Return the [x, y] coordinate for the center point of the cell that contains the specified text.  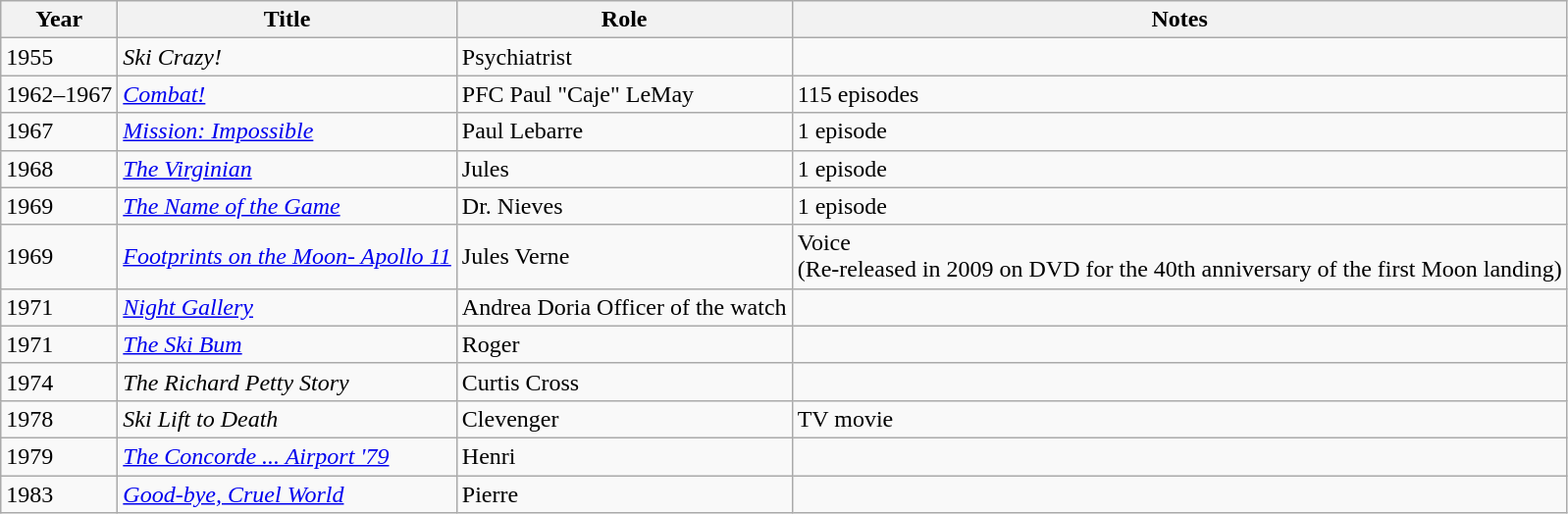
115 episodes [1179, 94]
Jules Verne [624, 257]
1967 [59, 131]
The Concorde ... Airport '79 [287, 456]
Ski Lift to Death [287, 419]
The Ski Bum [287, 344]
1955 [59, 57]
Clevenger [624, 419]
Jules [624, 169]
1974 [59, 382]
Year [59, 20]
Ski Crazy! [287, 57]
Curtis Cross [624, 382]
Mission: Impossible [287, 131]
Good-bye, Cruel World [287, 493]
1962–1967 [59, 94]
Voice(Re-released in 2009 on DVD for the 40th anniversary of the first Moon landing) [1179, 257]
TV movie [1179, 419]
Night Gallery [287, 307]
Title [287, 20]
Roger [624, 344]
Henri [624, 456]
Paul Lebarre [624, 131]
Psychiatrist [624, 57]
1978 [59, 419]
Dr. Nieves [624, 206]
Combat! [287, 94]
Andrea Doria Officer of the watch [624, 307]
1979 [59, 456]
Notes [1179, 20]
Footprints on the Moon- Apollo 11 [287, 257]
The Virginian [287, 169]
1968 [59, 169]
PFC Paul "Caje" LeMay [624, 94]
Pierre [624, 493]
1983 [59, 493]
The Richard Petty Story [287, 382]
The Name of the Game [287, 206]
Role [624, 20]
